Locate the cell with the specified text and output its [X, Y] center coordinate. 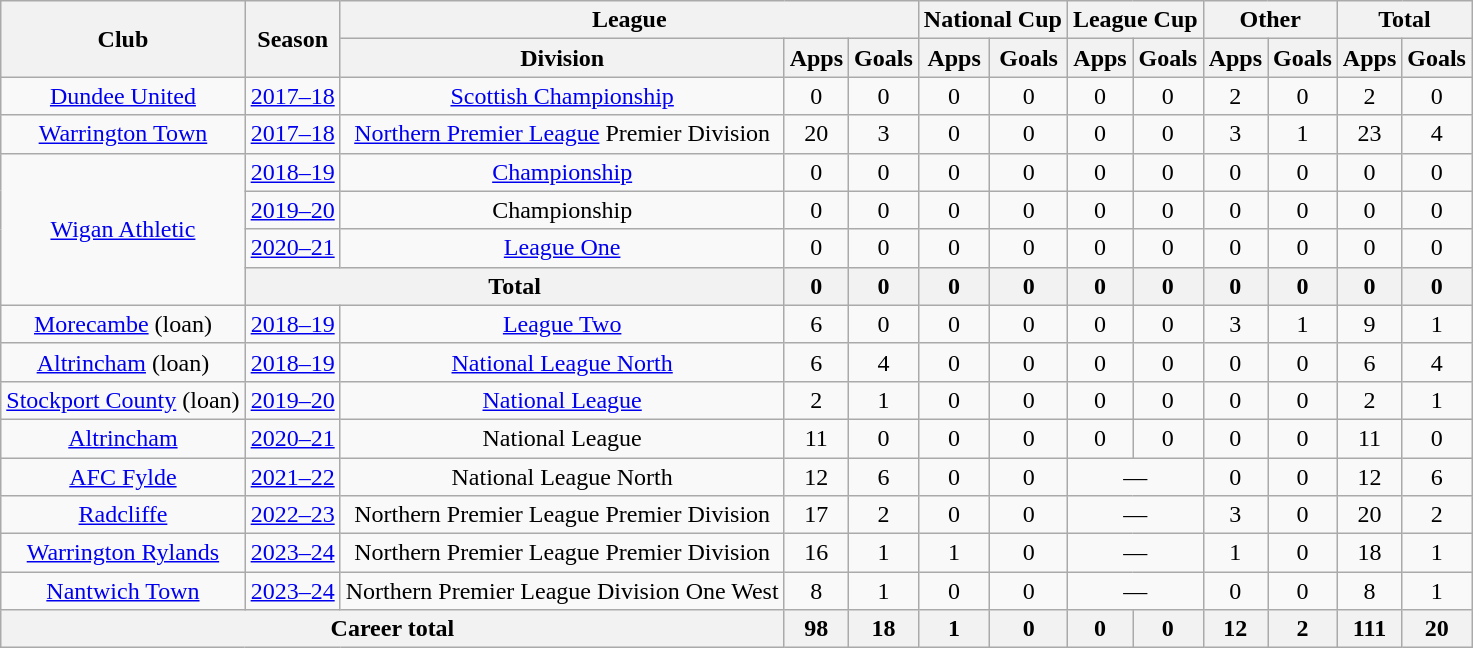
2022–23 [292, 515]
23 [1369, 134]
League Two [562, 324]
17 [816, 515]
Club [123, 39]
Scottish Championship [562, 96]
League Cup [1135, 20]
Division [562, 58]
Stockport County (loan) [123, 400]
AFC Fylde [123, 477]
Career total [392, 629]
Other [1270, 20]
Altrincham (loan) [123, 362]
Dundee United [123, 96]
Season [292, 39]
National Cup [992, 20]
League [629, 20]
111 [1369, 629]
2021–22 [292, 477]
98 [816, 629]
Wigan Athletic [123, 229]
9 [1369, 324]
Warrington Town [123, 134]
Northern Premier League Division One West [562, 591]
Altrincham [123, 438]
Morecambe (loan) [123, 324]
Nantwich Town [123, 591]
Radcliffe [123, 515]
League One [562, 248]
16 [816, 553]
Warrington Rylands [123, 553]
